Pinpoint the cell where the given text exists, returning its (X, Y) midpoint coordinate. 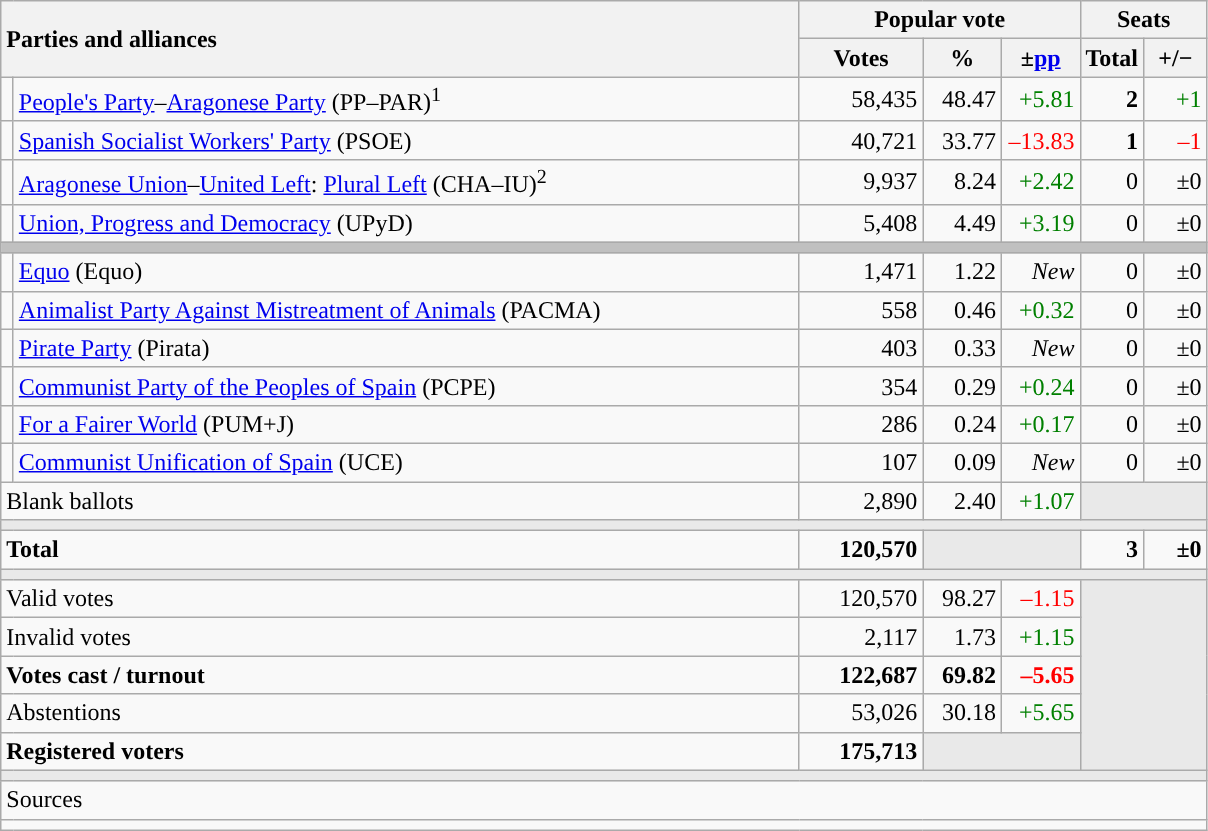
–13.83 (1040, 140)
Communist Party of the Peoples of Spain (PCPE) (406, 386)
Communist Unification of Spain (UCE) (406, 462)
53,026 (861, 713)
1.73 (962, 637)
30.18 (962, 713)
2,117 (861, 637)
+0.32 (1040, 310)
1,471 (861, 272)
122,687 (861, 675)
0.46 (962, 310)
403 (861, 348)
±pp (1040, 58)
0.29 (962, 386)
2,890 (861, 501)
Animalist Party Against Mistreatment of Animals (PACMA) (406, 310)
–1.15 (1040, 599)
175,713 (861, 751)
0.33 (962, 348)
8.24 (962, 182)
Seats (1144, 20)
+3.19 (1040, 223)
Sources (604, 800)
+5.65 (1040, 713)
+1.07 (1040, 501)
0.09 (962, 462)
+0.17 (1040, 424)
+/− (1176, 58)
107 (861, 462)
Valid votes (400, 599)
48.47 (962, 100)
2 (1112, 100)
4.49 (962, 223)
–5.65 (1040, 675)
+0.24 (1040, 386)
Invalid votes (400, 637)
% (962, 58)
Parties and alliances (400, 39)
Votes cast / turnout (400, 675)
Equo (Equo) (406, 272)
Registered voters (400, 751)
Pirate Party (Pirata) (406, 348)
People's Party–Aragonese Party (PP–PAR)1 (406, 100)
1.22 (962, 272)
Aragonese Union–United Left: Plural Left (CHA–IU)2 (406, 182)
+2.42 (1040, 182)
98.27 (962, 599)
354 (861, 386)
Blank ballots (400, 501)
5,408 (861, 223)
Union, Progress and Democracy (UPyD) (406, 223)
+1 (1176, 100)
58,435 (861, 100)
–1 (1176, 140)
558 (861, 310)
69.82 (962, 675)
33.77 (962, 140)
Votes (861, 58)
3 (1112, 550)
+1.15 (1040, 637)
Popular vote (940, 20)
For a Fairer World (PUM+J) (406, 424)
0.24 (962, 424)
1 (1112, 140)
9,937 (861, 182)
Spanish Socialist Workers' Party (PSOE) (406, 140)
286 (861, 424)
+5.81 (1040, 100)
40,721 (861, 140)
2.40 (962, 501)
Abstentions (400, 713)
